Extract the (X, Y) coordinate from the center of the cell holding the provided text.  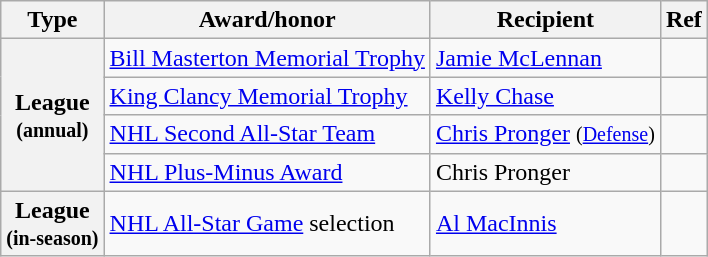
Award/honor (267, 20)
Kelly Chase (545, 96)
Bill Masterton Memorial Trophy (267, 58)
Jamie McLennan (545, 58)
Al MacInnis (545, 224)
Type (52, 20)
NHL All-Star Game selection (267, 224)
League(in-season) (52, 224)
NHL Second All-Star Team (267, 134)
NHL Plus-Minus Award (267, 172)
Chris Pronger (545, 172)
Ref (684, 20)
Recipient (545, 20)
King Clancy Memorial Trophy (267, 96)
League(annual) (52, 115)
Chris Pronger (Defense) (545, 134)
